For the text-containing cell, return its midpoint in [X, Y] coordinate format. 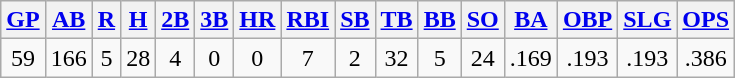
2 [355, 58]
4 [176, 58]
SLG [648, 20]
7 [308, 58]
H [138, 20]
R [106, 20]
3B [214, 20]
AB [68, 20]
32 [396, 58]
.386 [706, 58]
OPS [706, 20]
59 [23, 58]
RBI [308, 20]
OBP [587, 20]
BA [530, 20]
24 [482, 58]
BB [440, 20]
2B [176, 20]
SB [355, 20]
.169 [530, 58]
TB [396, 20]
SO [482, 20]
166 [68, 58]
28 [138, 58]
HR [258, 20]
GP [23, 20]
